Pinpoint the cell where the given text exists, returning its (X, Y) midpoint coordinate. 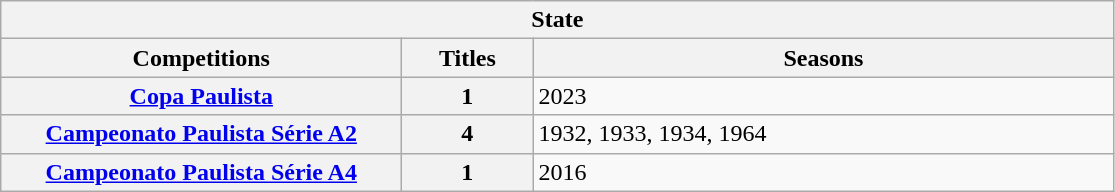
1932, 1933, 1934, 1964 (824, 134)
State (558, 20)
Competitions (202, 58)
Copa Paulista (202, 96)
Campeonato Paulista Série A2 (202, 134)
Titles (468, 58)
2016 (824, 172)
Campeonato Paulista Série A4 (202, 172)
2023 (824, 96)
Seasons (824, 58)
4 (468, 134)
